For the text-containing cell, return its midpoint in (x, y) coordinate format. 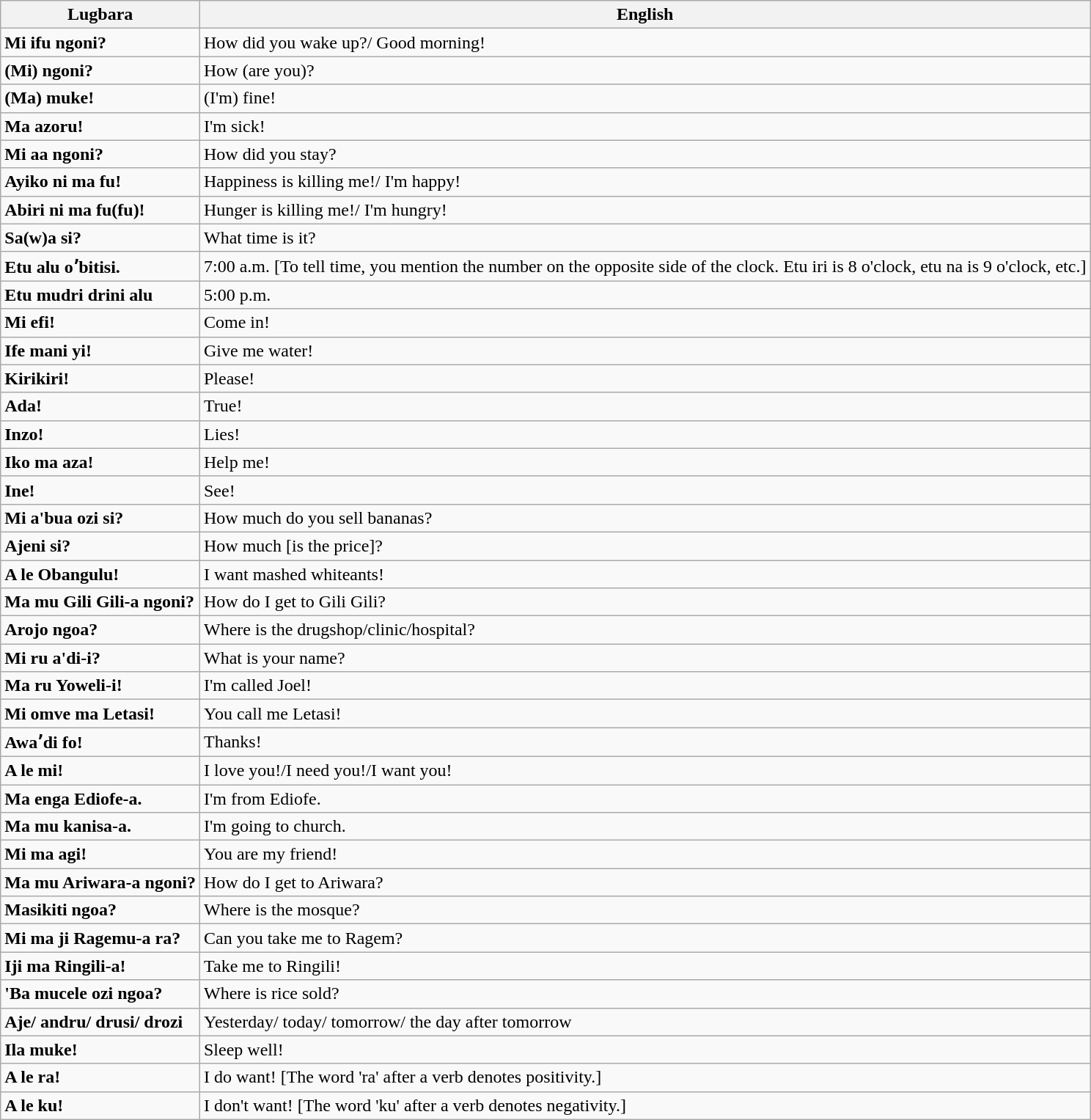
Take me to Ringili! (644, 966)
Ma azoru! (100, 126)
How (are you)? (644, 70)
What time is it? (644, 238)
How did you wake up?/ Good morning! (644, 43)
Iji ma Ringili-a! (100, 966)
Ayiko ni ma fu! (100, 182)
Ine! (100, 490)
I'm sick! (644, 126)
Iko ma aza! (100, 462)
Ma mu Ariwara-a ngoni? (100, 882)
Kirikiri! (100, 378)
(I'm) fine! (644, 98)
Ma mu kanisa-a. (100, 827)
'Ba mucele ozi ngoa? (100, 994)
Mi omve ma Letasi! (100, 714)
I love you!/I need you!/I want you! (644, 770)
How do I get to Ariwara? (644, 882)
Ajeni si? (100, 546)
Inzo! (100, 434)
Mi ru a'di-i? (100, 658)
Etu mudri drini alu (100, 295)
You call me Letasi! (644, 714)
Come in! (644, 323)
Hunger is killing me!/ I'm hungry! (644, 210)
Aje/ andru/ drusi/ drozi (100, 1022)
What is your name? (644, 658)
See! (644, 490)
Where is rice sold? (644, 994)
How much [is the price]? (644, 546)
Mi ifu ngoni? (100, 43)
Can you take me to Ragem? (644, 938)
I do want! [The word 'ra' after a verb denotes positivity.] (644, 1077)
I'm called Joel! (644, 686)
True! (644, 406)
(Ma) muke! (100, 98)
A le ra! (100, 1077)
A le ku! (100, 1105)
I don't want! [The word 'ku' after a verb denotes negativity.] (644, 1105)
I'm from Ediofe. (644, 799)
Lugbara (100, 15)
Thanks! (644, 742)
Where is the drugshop/clinic/hospital? (644, 630)
Ma ru Yoweli-i! (100, 686)
I'm going to church. (644, 827)
Ife mani yi! (100, 351)
Help me! (644, 462)
Arojo ngoa? (100, 630)
Mi aa ngoni? (100, 154)
Ma enga Ediofe-a. (100, 799)
How much do you sell bananas? (644, 518)
Awaʼdi fo! (100, 742)
Yesterday/ today/ tomorrow/ the day after tomorrow (644, 1022)
A le mi! (100, 770)
Please! (644, 378)
Ma mu Gili Gili-a ngoni? (100, 602)
Mi efi! (100, 323)
7:00 a.m. [To tell time, you mention the number on the opposite side of the clock. Etu iri is 8 o'clock, etu na is 9 o'clock, etc.] (644, 266)
I want mashed whiteants! (644, 574)
How do I get to Gili Gili? (644, 602)
You are my friend! (644, 854)
Ada! (100, 406)
Sleep well! (644, 1050)
Where is the mosque? (644, 910)
Mi ma ji Ragemu-a ra? (100, 938)
Masikiti ngoa? (100, 910)
English (644, 15)
5:00 p.m. (644, 295)
Sa(w)a si? (100, 238)
Give me water! (644, 351)
Mi ma agi! (100, 854)
How did you stay? (644, 154)
Etu alu oʼbitisi. (100, 266)
Abiri ni ma fu(fu)! (100, 210)
Ila muke! (100, 1050)
Happiness is killing me!/ I'm happy! (644, 182)
A le Obangulu! (100, 574)
(Mi) ngoni? (100, 70)
Mi a'bua ozi si? (100, 518)
Lies! (644, 434)
